Scan for the cell matching the given text and deliver its [X, Y] coordinate at center. 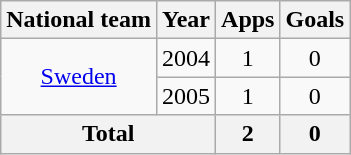
Apps [248, 20]
Sweden [79, 77]
Goals [315, 20]
Total [108, 134]
2 [248, 134]
Year [186, 20]
National team [79, 20]
2005 [186, 96]
2004 [186, 58]
